Determine the [x, y] coordinate at the center of the cell enclosing the given text.  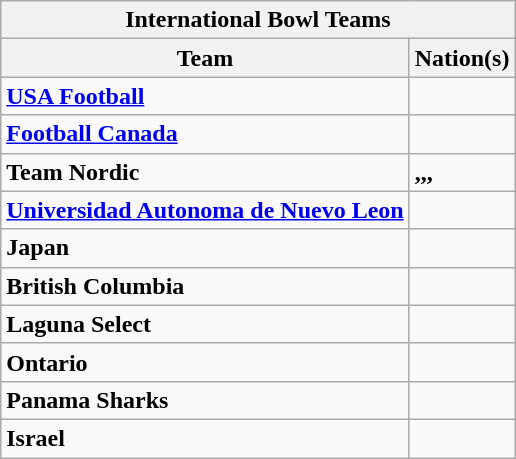
Team [205, 58]
Nation(s) [462, 58]
Football Canada [205, 134]
Panama Sharks [205, 400]
Ontario [205, 362]
USA Football [205, 96]
,,, [462, 172]
Japan [205, 248]
Team Nordic [205, 172]
British Columbia [205, 286]
Laguna Select [205, 324]
Israel [205, 438]
International Bowl Teams [258, 20]
Universidad Autonoma de Nuevo Leon [205, 210]
